Identify which cell holds the provided text, then report its (x, y) central coordinate. 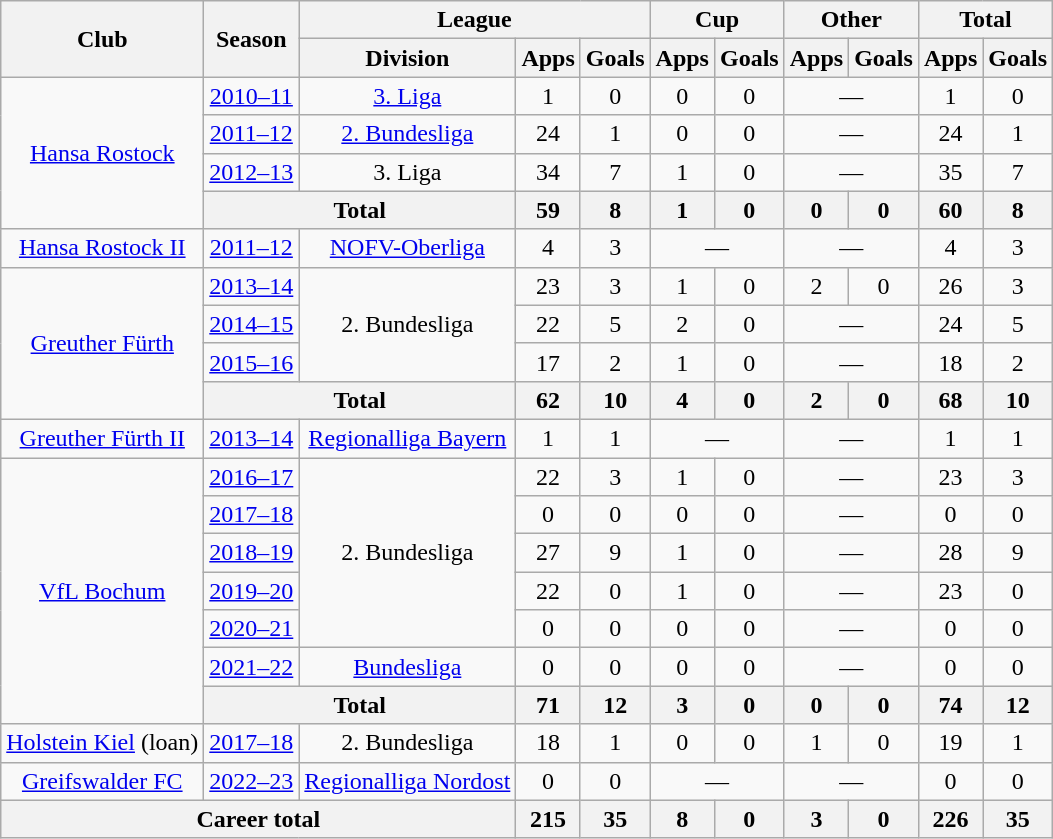
71 (548, 705)
Bundesliga (408, 667)
2020–21 (252, 629)
28 (950, 553)
226 (950, 819)
Regionalliga Bayern (408, 438)
Division (408, 58)
2012–13 (252, 172)
59 (548, 210)
2016–17 (252, 477)
62 (548, 400)
Season (252, 39)
Hansa Rostock II (102, 248)
Greuther Fürth (102, 343)
Career total (258, 819)
2014–15 (252, 324)
Cup (717, 20)
NOFV-Oberliga (408, 248)
Hansa Rostock (102, 153)
2010–11 (252, 96)
27 (548, 553)
Other (851, 20)
Regionalliga Nordost (408, 781)
26 (950, 286)
2019–20 (252, 591)
74 (950, 705)
2021–22 (252, 667)
68 (950, 400)
2018–19 (252, 553)
League (474, 20)
2022–23 (252, 781)
Holstein Kiel (loan) (102, 743)
60 (950, 210)
215 (548, 819)
2015–16 (252, 362)
17 (548, 362)
19 (950, 743)
Greuther Fürth II (102, 438)
Club (102, 39)
VfL Bochum (102, 591)
Greifswalder FC (102, 781)
34 (548, 172)
